For the text-containing cell, return its midpoint in [X, Y] coordinate format. 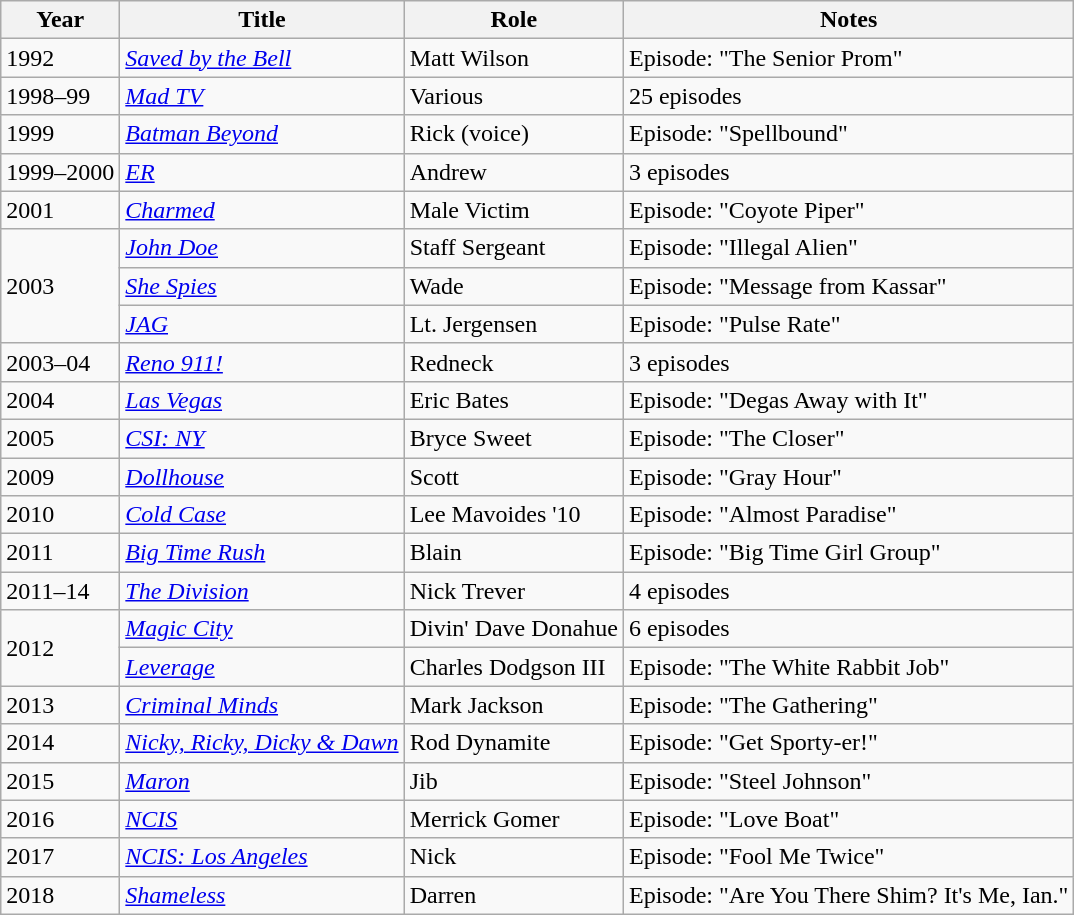
Episode: "Are You There Shim? It's Me, Ian." [848, 895]
Criminal Minds [262, 705]
Magic City [262, 629]
Various [514, 96]
Episode: "The Senior Prom" [848, 58]
Jib [514, 781]
Staff Sergeant [514, 248]
2018 [60, 895]
2013 [60, 705]
Rod Dynamite [514, 743]
Rick (voice) [514, 134]
2003 [60, 286]
2015 [60, 781]
The Division [262, 591]
ER [262, 172]
2012 [60, 648]
Episode: "Big Time Girl Group" [848, 553]
Matt Wilson [514, 58]
Batman Beyond [262, 134]
Episode: "Get Sporty-er!" [848, 743]
Nicky, Ricky, Dicky & Dawn [262, 743]
Episode: "The Closer" [848, 438]
Episode: "The White Rabbit Job" [848, 667]
Episode: "Degas Away with It" [848, 400]
1998–99 [60, 96]
Mad TV [262, 96]
Saved by the Bell [262, 58]
Bryce Sweet [514, 438]
1992 [60, 58]
Darren [514, 895]
2014 [60, 743]
Reno 911! [262, 362]
2003–04 [60, 362]
Merrick Gomer [514, 819]
Episode: "Fool Me Twice" [848, 857]
Lee Mavoides '10 [514, 515]
Leverage [262, 667]
Title [262, 20]
2010 [60, 515]
25 episodes [848, 96]
Episode: "Almost Paradise" [848, 515]
Episode: "Love Boat" [848, 819]
John Doe [262, 248]
Episode: "Pulse Rate" [848, 324]
Episode: "Spellbound" [848, 134]
Episode: "Gray Hour" [848, 477]
Mark Jackson [514, 705]
Notes [848, 20]
Andrew [514, 172]
Year [60, 20]
2005 [60, 438]
Episode: "Illegal Alien" [848, 248]
2001 [60, 210]
Episode: "Message from Kassar" [848, 286]
Las Vegas [262, 400]
Male Victim [514, 210]
Role [514, 20]
1999 [60, 134]
2011–14 [60, 591]
Episode: "Coyote Piper" [848, 210]
Maron [262, 781]
2011 [60, 553]
1999–2000 [60, 172]
Wade [514, 286]
2004 [60, 400]
Charmed [262, 210]
Nick Trever [514, 591]
JAG [262, 324]
Episode: "The Gathering" [848, 705]
4 episodes [848, 591]
Scott [514, 477]
Episode: "Steel Johnson" [848, 781]
2009 [60, 477]
Big Time Rush [262, 553]
Redneck [514, 362]
Nick [514, 857]
Shameless [262, 895]
Blain [514, 553]
CSI: NY [262, 438]
2017 [60, 857]
NCIS [262, 819]
Dollhouse [262, 477]
2016 [60, 819]
Cold Case [262, 515]
She Spies [262, 286]
Lt. Jergensen [514, 324]
Charles Dodgson III [514, 667]
Eric Bates [514, 400]
NCIS: Los Angeles [262, 857]
6 episodes [848, 629]
Divin' Dave Donahue [514, 629]
